Return the (x, y) coordinate for the center point of the cell that contains the specified text.  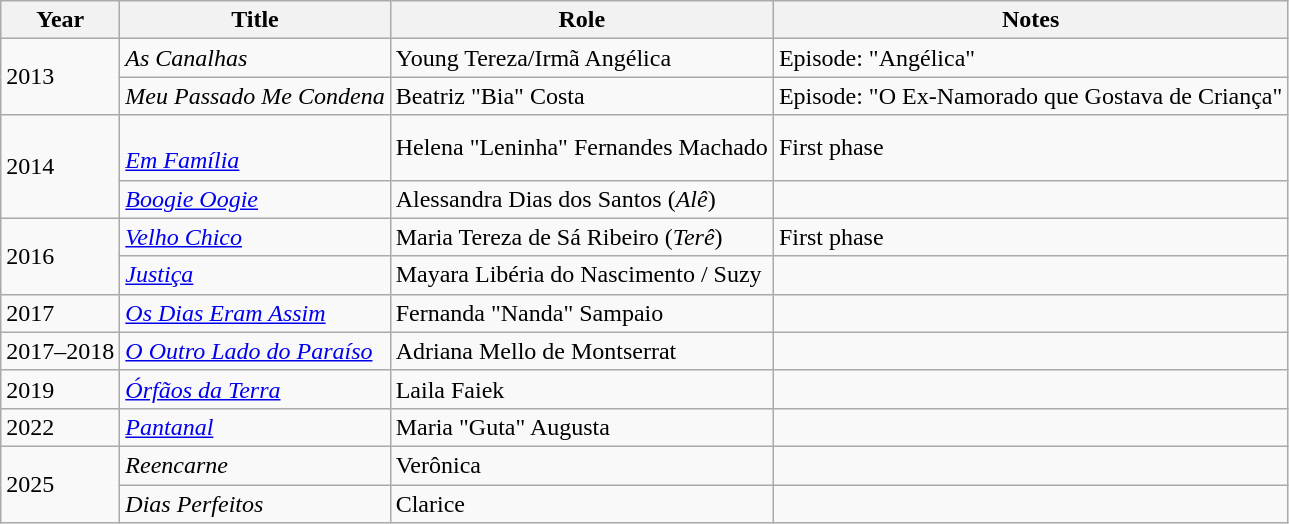
Laila Faiek (582, 389)
Episode: "Angélica" (1030, 58)
Clarice (582, 503)
Boogie Oogie (255, 199)
Beatriz "Bia" Costa (582, 96)
Verônica (582, 465)
Os Dias Eram Assim (255, 313)
2025 (60, 484)
2016 (60, 256)
2017 (60, 313)
Velho Chico (255, 237)
Mayara Libéria do Nascimento / Suzy (582, 275)
Órfãos da Terra (255, 389)
Young Tereza/Irmã Angélica (582, 58)
Maria "Guta" Augusta (582, 427)
Alessandra Dias dos Santos (Alê) (582, 199)
2014 (60, 166)
Fernanda "Nanda" Sampaio (582, 313)
2013 (60, 77)
Justiça (255, 275)
2017–2018 (60, 351)
2022 (60, 427)
Adriana Mello de Montserrat (582, 351)
Reencarne (255, 465)
Pantanal (255, 427)
O Outro Lado do Paraíso (255, 351)
Year (60, 20)
Episode: "O Ex-Namorado que Gostava de Criança" (1030, 96)
Title (255, 20)
Em Família (255, 148)
Role (582, 20)
Dias Perfeitos (255, 503)
Helena "Leninha" Fernandes Machado (582, 148)
2019 (60, 389)
Notes (1030, 20)
As Canalhas (255, 58)
Meu Passado Me Condena (255, 96)
Maria Tereza de Sá Ribeiro (Terê) (582, 237)
